Capture the cell that displays the provided text and extract its (x, y) central coordinate. 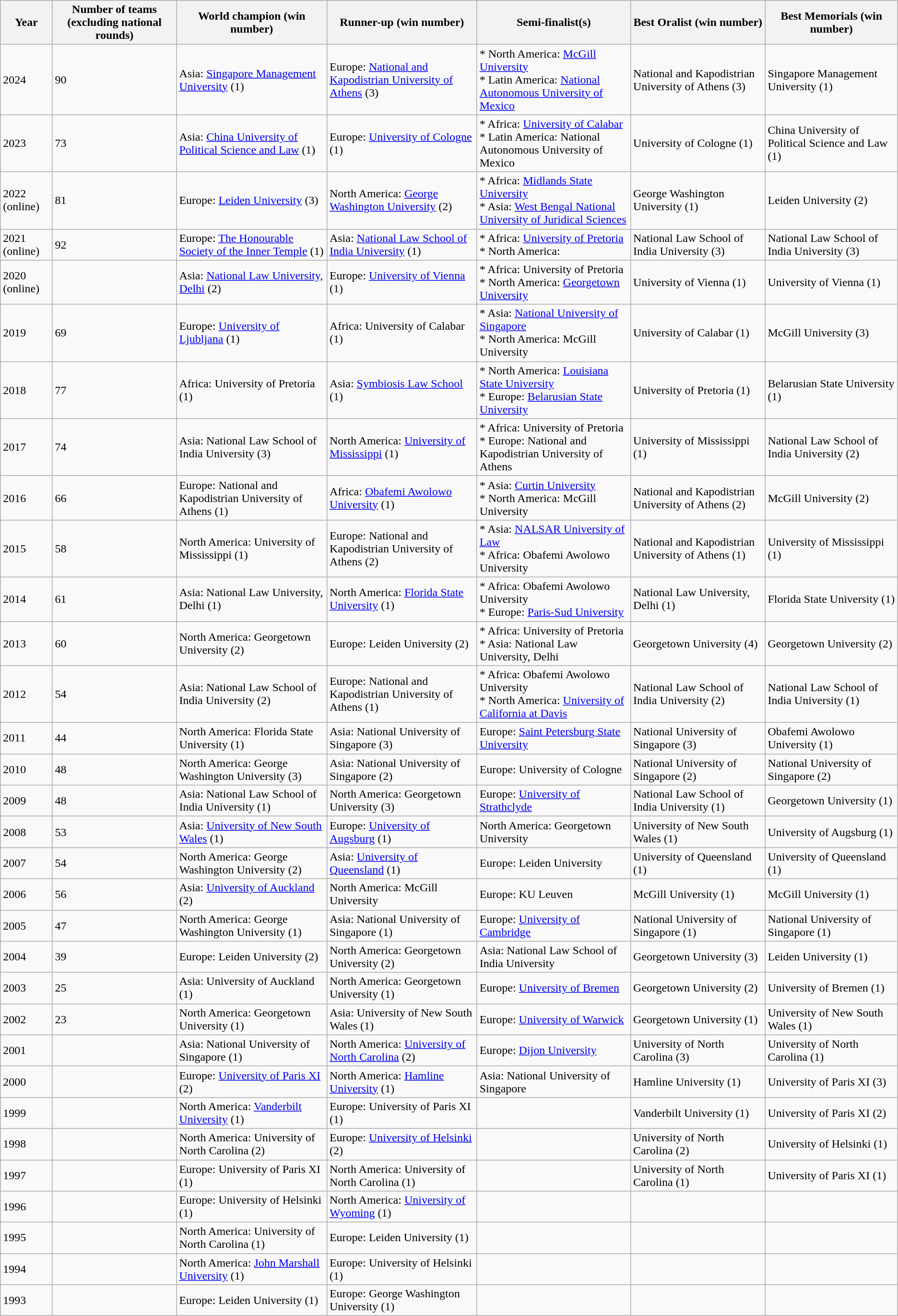
66 (114, 498)
Leiden University (1) (831, 957)
1997 (26, 1175)
2019 (26, 333)
* Asia: Curtin University * North America: McGill University (554, 498)
University of North Carolina (2) (698, 1144)
* Africa: Midlands State University * Asia: West Bengal National University of Juridical Sciences (554, 201)
Asia: National Law School of India University (2) (251, 694)
39 (114, 957)
University of Bremen (1) (831, 988)
2024 (26, 80)
University of Paris XI (3) (831, 1082)
North America: University of Wyoming (1) (402, 1207)
Vanderbilt University (1) (698, 1113)
University of Helsinki (1) (831, 1144)
* North America: Louisiana State University * Europe: Belarusian State University (554, 390)
Georgetown University (4) (698, 643)
Asia: National University of Singapore (2) (402, 770)
Singapore Management University (1) (831, 80)
2001 (26, 1050)
Europe: University of Cambridge (554, 925)
Europe: University of Cologne (554, 770)
Europe: University of Bremen (554, 988)
National Law University, Delhi (1) (698, 599)
North America: John Marshall University (1) (251, 1269)
University of North Carolina (3) (698, 1050)
77 (114, 390)
Obafemi Awolowo University (1) (831, 738)
National University of Singapore (3) (698, 738)
North America: Vanderbilt University (1) (251, 1113)
Europe: University of Warwick (554, 1019)
Europe: National and Kapodistrian University of Athens (2) (402, 548)
2003 (26, 988)
Asia: National Law School of India University (554, 957)
2015 (26, 548)
National and Kapodistrian University of Athens (1) (698, 548)
North America: George Washington University (3) (251, 770)
Europe: University of Paris XI (2) (251, 1082)
1998 (26, 1144)
61 (114, 599)
Runner-up (win number) (402, 23)
Europe: Leiden University (3) (251, 201)
56 (114, 895)
53 (114, 832)
University of Pretoria (1) (698, 390)
44 (114, 738)
2006 (26, 895)
Europe: George Washington University (1) (402, 1301)
Africa: University of Calabar (1) (402, 333)
North America: George Washington University (1) (251, 925)
2021 (online) (26, 245)
2004 (26, 957)
* Africa: Obafemi Awolowo University * Europe: Paris-Sud University (554, 599)
Europe: The Honourable Society of the Inner Temple (1) (251, 245)
1994 (26, 1269)
2007 (26, 863)
Asia: National Law University, Delhi (2) (251, 282)
Europe: University of Vienna (1) (402, 282)
* Africa: Obafemi Awolowo University * North America: University of California at Davis (554, 694)
Best Memorials (win number) (831, 23)
2000 (26, 1082)
McGill University (2) (831, 498)
University of Paris XI (1) (831, 1175)
74 (114, 447)
National and Kapodistrian University of Athens (2) (698, 498)
Europe: University of Ljubljana (1) (251, 333)
Asia: National Law University, Delhi (1) (251, 599)
* Africa: University of Pretoria * North America: Georgetown University (554, 282)
McGill University (3) (831, 333)
2008 (26, 832)
* Africa: University of Pretoria * Asia: National Law University, Delhi (554, 643)
2014 (26, 599)
2012 (26, 694)
69 (114, 333)
* Africa: University of Calabar * Latin America: National Autonomous University of Mexico (554, 143)
Africa: Obafemi Awolowo University (1) (402, 498)
* Africa: University of Pretoria * Europe: National and Kapodistrian University of Athens (554, 447)
Africa: University of Pretoria (1) (251, 390)
2010 (26, 770)
* North America: McGill University * Latin America: National Autonomous University of Mexico (554, 80)
2013 (26, 643)
1999 (26, 1113)
2005 (26, 925)
Asia: University of Queensland (1) (402, 863)
Europe: University of Helsinki (2) (402, 1144)
Europe: University of Augsburg (1) (402, 832)
China University of Political Science and Law (1) (831, 143)
2022 (online) (26, 201)
47 (114, 925)
Europe: University of Cologne (1) (402, 143)
Georgetown University (3) (698, 957)
* Asia: NALSAR University of Law * Africa: Obafemi Awolowo University (554, 548)
Asia: Symbiosis Law School (1) (402, 390)
Asia: National Law School of India University (3) (251, 447)
73 (114, 143)
23 (114, 1019)
George Washington University (1) (698, 201)
Europe: Dijon University (554, 1050)
Europe: Saint Petersburg State University (554, 738)
Semi-finalist(s) (554, 23)
North America: Hamline University (1) (402, 1082)
National and Kapodistrian University of Athens (3) (698, 80)
Best Oralist (win number) (698, 23)
2016 (26, 498)
90 (114, 80)
Asia: China University of Political Science and Law (1) (251, 143)
92 (114, 245)
2011 (26, 738)
1995 (26, 1238)
Hamline University (1) (698, 1082)
81 (114, 201)
Asia: Singapore Management University (1) (251, 80)
Belarusian State University (1) (831, 390)
University of Paris XI (2) (831, 1113)
Europe: KU Leuven (554, 895)
University of Cologne (1) (698, 143)
* Asia: National University of Singapore * North America: McGill University (554, 333)
Asia: University of Auckland (2) (251, 895)
Europe: National and Kapodistrian University of Athens (3) (402, 80)
University of Calabar (1) (698, 333)
1993 (26, 1301)
Florida State University (1) (831, 599)
2002 (26, 1019)
* Africa: University of Pretoria * North America: (554, 245)
2017 (26, 447)
Asia: National University of Singapore (554, 1082)
North America: Georgetown University (3) (402, 801)
58 (114, 548)
Europe: University of Strathclyde (554, 801)
Asia: National University of Singapore (3) (402, 738)
25 (114, 988)
University of Augsburg (1) (831, 832)
Year (26, 23)
Number of teams (excluding national rounds) (114, 23)
60 (114, 643)
2009 (26, 801)
Leiden University (2) (831, 201)
2018 (26, 390)
2023 (26, 143)
2020 (online) (26, 282)
Asia: University of Auckland (1) (251, 988)
World champion (win number) (251, 23)
1996 (26, 1207)
North America: McGill University (402, 895)
Europe: Leiden University (554, 863)
North America: Georgetown University (554, 832)
